Return [x, y] of the center of cell containing provided text 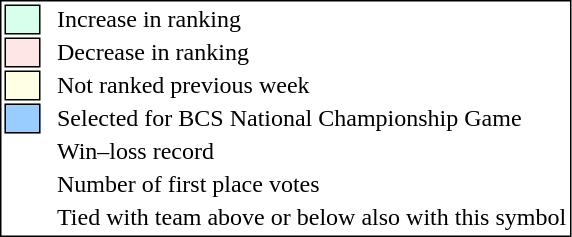
Tied with team above or below also with this symbol [312, 217]
Not ranked previous week [312, 85]
Increase in ranking [312, 19]
Win–loss record [312, 151]
Selected for BCS National Championship Game [312, 119]
Number of first place votes [312, 185]
Decrease in ranking [312, 53]
